Locate the cell with the specified text and output its (x, y) center coordinate. 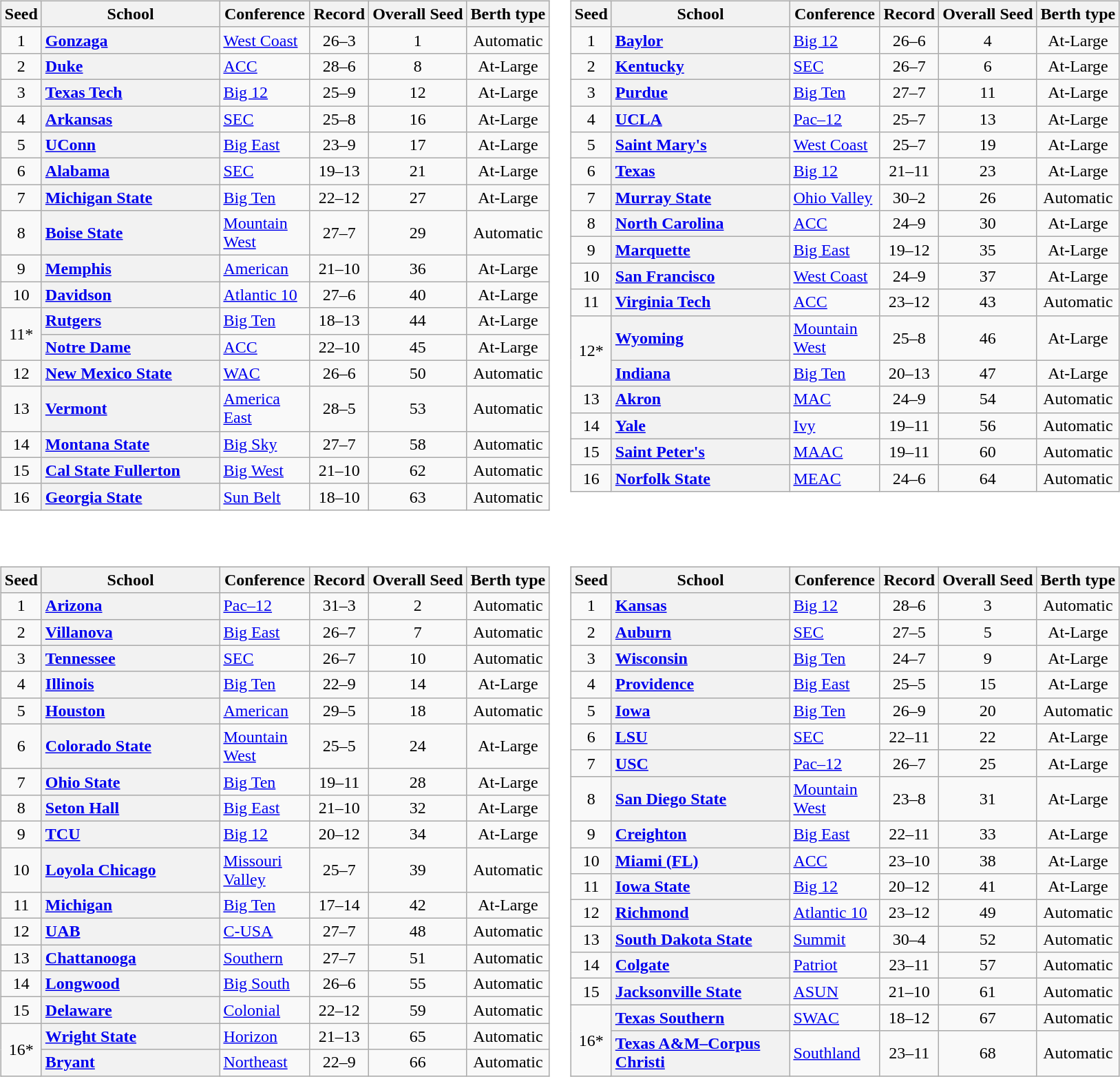
SWAC (834, 1018)
Georgia State (131, 496)
57 (988, 965)
Michigan (131, 906)
Norfolk State (701, 478)
26–9 (909, 711)
37 (988, 276)
31–3 (339, 606)
23–9 (339, 145)
Vermont (131, 409)
24–7 (909, 658)
Missouri Valley (264, 869)
Arkansas (131, 119)
Longwood (131, 984)
Yale (701, 426)
Gonzaga (131, 40)
20 (988, 711)
Wright State (131, 1036)
23–10 (909, 860)
South Dakota State (701, 939)
MAC (834, 399)
Bryant (131, 1063)
67 (988, 1018)
21 (418, 171)
34 (418, 834)
24–6 (909, 478)
23–8 (909, 799)
39 (418, 869)
Texas Tech (131, 92)
17–14 (339, 906)
Montana State (131, 444)
27–6 (339, 295)
27–5 (909, 632)
53 (418, 409)
UAB (131, 932)
17 (418, 145)
44 (418, 321)
63 (418, 496)
30–4 (909, 939)
Murray State (701, 198)
46 (988, 337)
24 (418, 746)
62 (418, 470)
30–2 (909, 198)
San Diego State (701, 799)
Richmond (701, 913)
Big Sky (264, 444)
18–10 (339, 496)
Sun Belt (264, 496)
22–10 (339, 347)
Davidson (131, 295)
Alabama (131, 171)
Southland (834, 1054)
28 (418, 782)
32 (418, 808)
Texas A&M–Corpus Christi (701, 1054)
Kansas (701, 606)
58 (418, 444)
20–13 (909, 373)
19–13 (339, 171)
68 (988, 1054)
21–11 (909, 171)
MAAC (834, 452)
60 (988, 452)
42 (418, 906)
41 (988, 887)
38 (988, 860)
Ohio Valley (834, 198)
51 (418, 958)
New Mexico State (131, 373)
Colgate (701, 965)
UCLA (701, 119)
29–5 (339, 711)
Loyola Chicago (131, 869)
49 (988, 913)
26 (988, 198)
Texas Southern (701, 1018)
27 (418, 198)
Big South (264, 984)
Tennessee (131, 658)
21–13 (339, 1036)
Northeast (264, 1063)
Akron (701, 399)
Notre Dame (131, 347)
Wyoming (701, 337)
C-USA (264, 932)
29 (418, 233)
36 (418, 269)
Indiana (701, 373)
UConn (131, 145)
Saint Mary's (701, 145)
Illinois (131, 684)
23 (988, 171)
Delaware (131, 1010)
26–3 (339, 40)
USC (701, 763)
Marquette (701, 250)
Cal State Fullerton (131, 470)
North Carolina (701, 224)
Michigan State (131, 198)
48 (418, 932)
61 (988, 992)
52 (988, 939)
33 (988, 834)
Ohio State (131, 782)
18 (418, 711)
America East (264, 409)
Purdue (701, 92)
28–5 (339, 409)
30 (988, 224)
47 (988, 373)
40 (418, 295)
25 (988, 763)
Memphis (131, 269)
55 (418, 984)
Big West (264, 470)
Patriot (834, 965)
18–12 (909, 1018)
Boise State (131, 233)
Texas (701, 171)
Providence (701, 684)
Wisconsin (701, 658)
19 (988, 145)
35 (988, 250)
Villanova (131, 632)
ASUN (834, 992)
Jacksonville State (701, 992)
Auburn (701, 632)
65 (418, 1036)
Summit (834, 939)
Iowa (701, 711)
Arizona (131, 606)
Saint Peter's (701, 452)
12* (591, 351)
Rutgers (131, 321)
Colonial (264, 1010)
Miami (FL) (701, 860)
Ivy (834, 426)
64 (988, 478)
Duke (131, 66)
MEAC (834, 478)
11* (21, 334)
22 (988, 737)
San Francisco (701, 276)
31 (988, 799)
Creighton (701, 834)
TCU (131, 834)
Kentucky (701, 66)
Chattanooga (131, 958)
25–9 (339, 92)
Colorado State (131, 746)
59 (418, 1010)
Southern (264, 958)
66 (418, 1063)
LSU (701, 737)
Iowa State (701, 887)
WAC (264, 373)
19–12 (909, 250)
18–13 (339, 321)
50 (418, 373)
56 (988, 426)
Seton Hall (131, 808)
45 (418, 347)
43 (988, 302)
54 (988, 399)
Houston (131, 711)
Virginia Tech (701, 302)
Baylor (701, 40)
Horizon (264, 1036)
